Pinpoint the cell where the given text exists, returning its (x, y) midpoint coordinate. 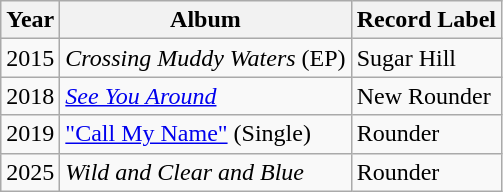
See You Around (206, 96)
"Call My Name" (Single) (206, 134)
2025 (30, 172)
Crossing Muddy Waters (EP) (206, 58)
Record Label (426, 20)
Wild and Clear and Blue (206, 172)
2018 (30, 96)
Year (30, 20)
2019 (30, 134)
2015 (30, 58)
New Rounder (426, 96)
Sugar Hill (426, 58)
Album (206, 20)
